Identify which cell holds the provided text, then report its (X, Y) central coordinate. 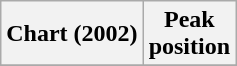
Chart (2002) (72, 34)
Peakposition (189, 34)
